Return [x, y] of the center of cell containing provided text 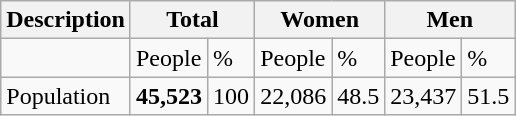
Total [192, 20]
Description [66, 20]
48.5 [358, 96]
Men [450, 20]
22,086 [294, 96]
23,437 [424, 96]
Population [66, 96]
51.5 [488, 96]
100 [232, 96]
45,523 [168, 96]
Women [320, 20]
